Identify which cell holds the provided text, then report its [X, Y] central coordinate. 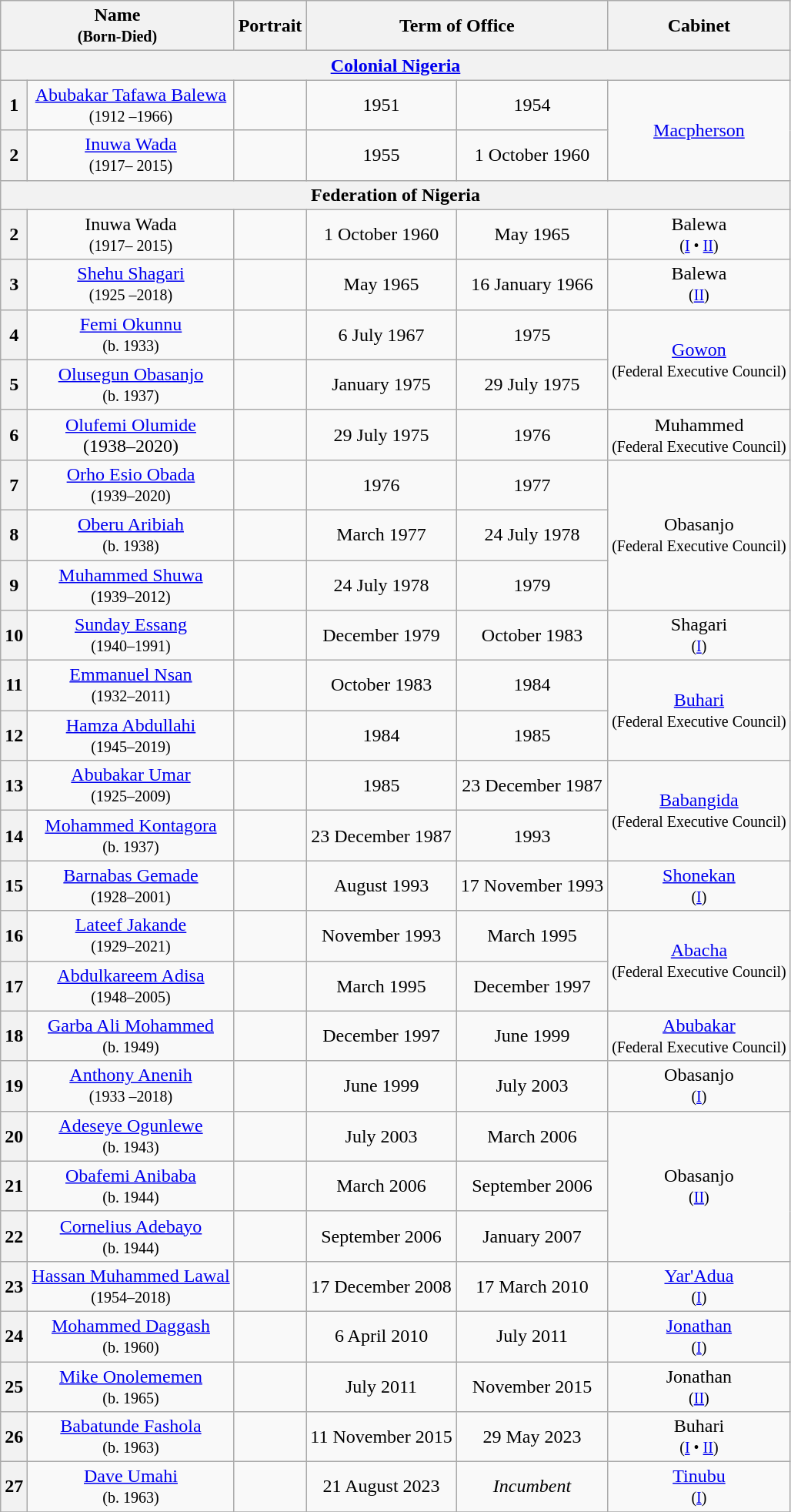
Incumbent [532, 1487]
January 1975 [382, 385]
Babangida(Federal Executive Council) [699, 811]
6 [14, 434]
16 January 1966 [532, 285]
20 [14, 1136]
Portrait [270, 26]
17 December 2008 [382, 1286]
Abubakar Tafawa Balewa(1912 –1966) [131, 105]
Femi Okunnu(b. 1933) [131, 334]
Adeseye Ogunlewe(b. 1943) [131, 1136]
Abubakar(Federal Executive Council) [699, 1036]
Emmanuel Nsan(1932–2011) [131, 685]
27 [14, 1487]
9 [14, 585]
7 [14, 485]
23 [14, 1286]
Cornelius Adebayo(b. 1944) [131, 1236]
15 [14, 885]
21 August 2023 [382, 1487]
December 1979 [382, 636]
1993 [532, 836]
Jonathan(I) [699, 1336]
Colonial Nigeria [395, 65]
26 [14, 1437]
6 April 2010 [382, 1336]
Abubakar Umar(1925–2009) [131, 785]
Shagari(I) [699, 636]
Shehu Shagari(1925 –2018) [131, 285]
1977 [532, 485]
5 [14, 385]
Anthony Anenih(1933 –2018) [131, 1085]
29 May 2023 [532, 1437]
1 [14, 105]
Olufemi Olumide(1938–2020) [131, 434]
1979 [532, 585]
Tinubu(I) [699, 1487]
Balewa(I • II) [699, 234]
Macpherson [699, 130]
8 [14, 534]
Garba Ali Mohammed(b. 1949) [131, 1036]
Sunday Essang(1940–1991) [131, 636]
11 [14, 685]
Mohammed Kontagora(b. 1937) [131, 836]
November 2015 [532, 1386]
21 [14, 1186]
Obasanjo(Federal Executive Council) [699, 534]
17 November 1993 [532, 885]
11 November 2015 [382, 1437]
Federation of Nigeria [395, 195]
22 [14, 1236]
March 1977 [382, 534]
Olusegun Obasanjo(b. 1937) [131, 385]
19 [14, 1085]
Oberu Aribiah(b. 1938) [131, 534]
Obasanjo(II) [699, 1186]
Buhari(Federal Executive Council) [699, 711]
4 [14, 334]
Abacha(Federal Executive Council) [699, 961]
Shonekan(I) [699, 885]
16 [14, 936]
Balewa(II) [699, 285]
Name(Born-Died) [117, 26]
Yar'Adua(I) [699, 1286]
17 [14, 985]
10 [14, 636]
Muhammed Shuwa(1939–2012) [131, 585]
3 [14, 285]
1954 [532, 105]
Buhari(I • II) [699, 1437]
January 2007 [532, 1236]
Babatunde Fashola(b. 1963) [131, 1437]
Obafemi Anibaba(b. 1944) [131, 1186]
Orho Esio Obada(1939–2020) [131, 485]
13 [14, 785]
Cabinet [699, 26]
Hamza Abdullahi(1945–2019) [131, 736]
August 1993 [382, 885]
14 [14, 836]
Term of Office [457, 26]
25 [14, 1386]
Dave Umahi(b. 1963) [131, 1487]
12 [14, 736]
Barnabas Gemade(1928–2001) [131, 885]
Hassan Muhammed Lawal(1954–2018) [131, 1286]
24 [14, 1336]
Mike Onolememen(b. 1965) [131, 1386]
Abdulkareem Adisa(1948–2005) [131, 985]
1955 [382, 156]
Jonathan(II) [699, 1386]
Lateef Jakande(1929–2021) [131, 936]
17 March 2010 [532, 1286]
Gowon(Federal Executive Council) [699, 360]
6 July 1967 [382, 334]
Mohammed Daggash(b. 1960) [131, 1336]
1951 [382, 105]
18 [14, 1036]
Obasanjo(I) [699, 1085]
Muhammed(Federal Executive Council) [699, 434]
November 1993 [382, 936]
1975 [532, 334]
